Provide the (x, y) coordinate of the cell's center where the given text is located.  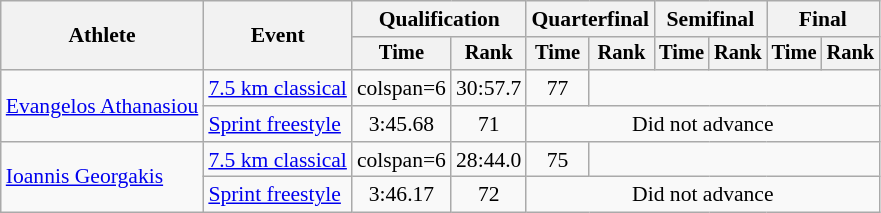
75 (557, 160)
Athlete (102, 36)
Final (823, 19)
Qualification (440, 19)
Quarterfinal (590, 19)
Semifinal (710, 19)
3:45.68 (402, 124)
77 (557, 88)
28:44.0 (488, 160)
Evangelos Athanasiou (102, 106)
3:46.17 (402, 195)
30:57.7 (488, 88)
72 (488, 195)
Ioannis Georgakis (102, 178)
71 (488, 124)
Event (278, 36)
